Find where the given text appears and provide that cell's center as [X, Y] coordinate. 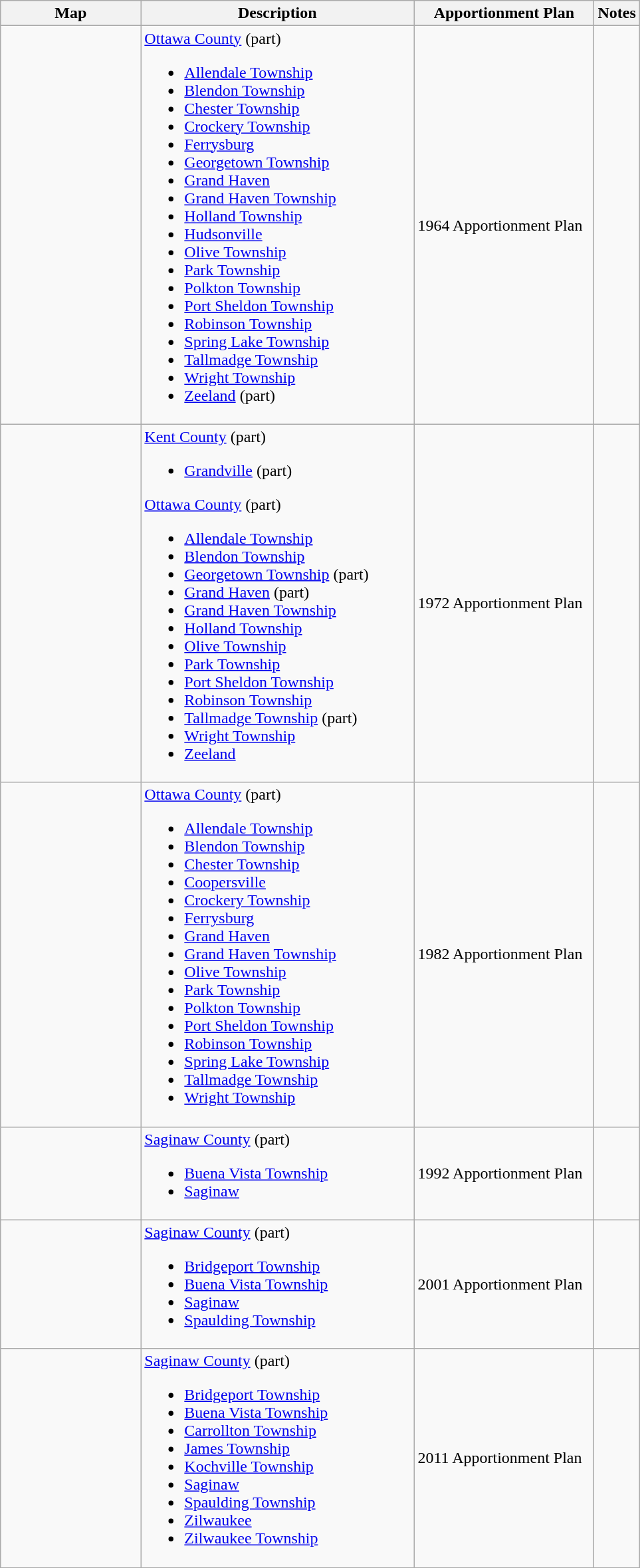
Saginaw County (part)Bridgeport TownshipBuena Vista TownshipSaginawSpaulding Township [278, 1284]
Saginaw County (part)Buena Vista TownshipSaginaw [278, 1173]
Notes [617, 13]
1972 Apportionment Plan [504, 604]
Map [70, 13]
2001 Apportionment Plan [504, 1284]
Description [278, 13]
1992 Apportionment Plan [504, 1173]
1964 Apportionment Plan [504, 225]
Apportionment Plan [504, 13]
1982 Apportionment Plan [504, 954]
2011 Apportionment Plan [504, 1458]
